Pinpoint the cell where the given text exists, returning its [X, Y] midpoint coordinate. 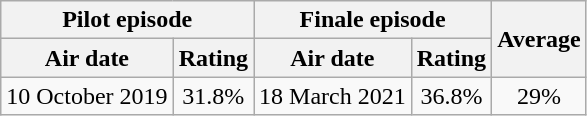
31.8% [213, 96]
29% [540, 96]
Average [540, 39]
36.8% [451, 96]
10 October 2019 [87, 96]
18 March 2021 [333, 96]
Finale episode [373, 20]
Pilot episode [128, 20]
